Detect which cell encompasses the target text, then output its (X, Y) center coordinate. 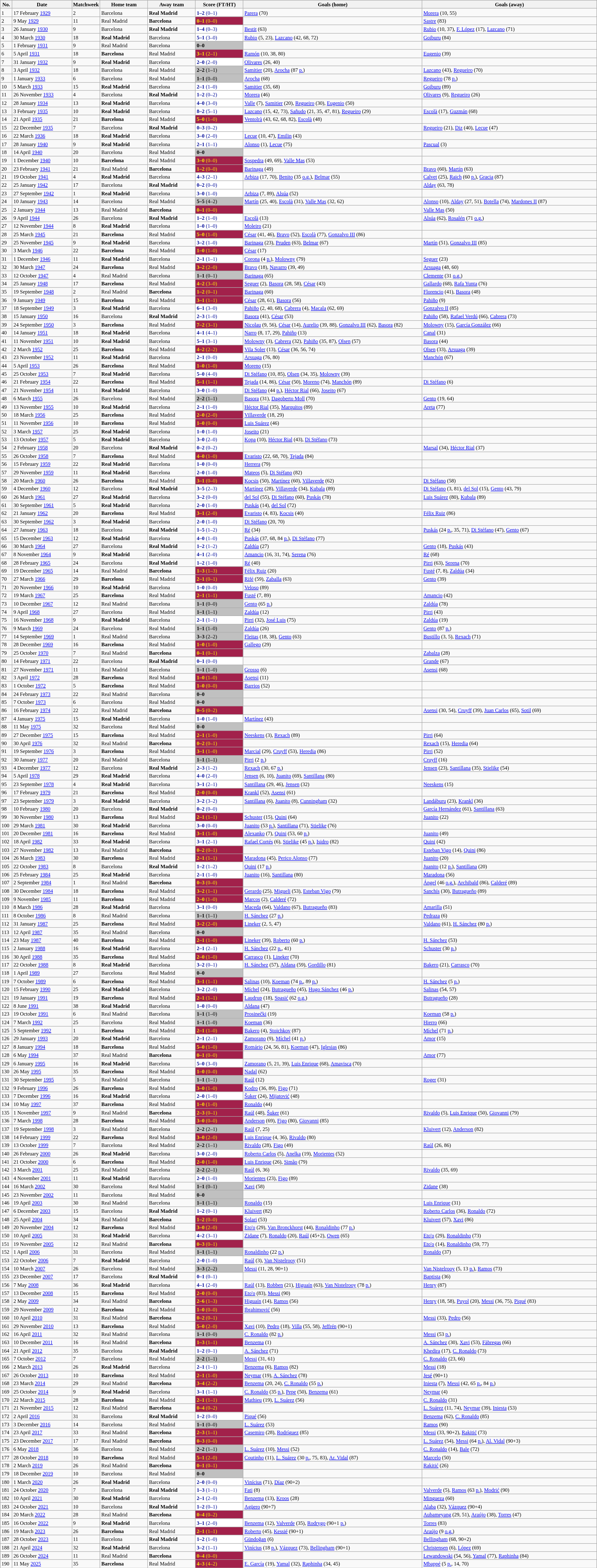
9 April 1944 (42, 218)
Messi (11, 28, 90+1) (333, 1268)
Míchel (71 p.) (509, 1030)
Calvet (25), Raich (60 p.), Gracia (87) (509, 177)
Héctor Rial (35), Marquitos (89) (333, 407)
Lewandowski (54, 56), Yamal (77), Raphinha (84) (509, 1556)
Salinas (54, 57) (509, 989)
174 (6, 1433)
3 December 2016 (42, 1424)
6 January 1995 (42, 1063)
Amor (15) (509, 1039)
11 November 1956 (42, 423)
79 (6, 653)
Raúl (12) (333, 1080)
1 December 1940 (42, 160)
Ré (40) (333, 562)
26 January 1930 (42, 29)
160 (6, 1318)
Xavi (10), Pedro (18), Villa (55, 58), Jeffrén (90+1) (333, 1326)
Ramos (90) (509, 1424)
26 May 1995 (42, 1071)
4–1 (4–1) (219, 333)
100 (6, 825)
17 February 1979 (42, 792)
187 (6, 1539)
136 (6, 1120)
Butragueño (28) (509, 997)
111 (6, 915)
10 December 1967 (42, 603)
19 April 2003 (42, 1203)
Joseito (21) (333, 431)
Roberto (45), Kessié (90+1) (333, 1531)
28 January 1934 (42, 103)
7 October 1989 (42, 981)
García Hernández (61), Santillana (63) (509, 809)
7 December 1996 (42, 1096)
22 October 2006 (42, 1260)
30 March 1947 (42, 267)
Esteban Vigo (14), Quini (86) (509, 850)
26 October 2013 (42, 1375)
Corona (4 p.), Molowny (79) (333, 259)
Puskás (14), del Sol (72) (333, 505)
162 (6, 1334)
Henry (18, 58), Puyol (20), Messi (36, 75), Piqué (83) (509, 1301)
137 (6, 1129)
30 April 1988 (42, 956)
115 (6, 948)
Evaristo (4, 83), Kocsis (40) (333, 513)
3–4 (2–2) (219, 1383)
108 (6, 891)
Di Stéfano (3, 81), del Sol (15), Gento (43, 79) (509, 488)
28 February 1965 (42, 562)
9 November 1985 (42, 899)
30 September 1995 (42, 1080)
5 April 1931 (42, 54)
149 (6, 1227)
Date (42, 4)
8 January 1994 (42, 1047)
C. Ronaldo (31) (509, 1400)
5–0 (3–0) (219, 1063)
60 (6, 497)
23 November 2002 (42, 1195)
Narro (8, 17, 29), Pahiño (13) (333, 333)
Martín (51), Gonzalvo III (85) (509, 242)
Rifé (59), Zaballa (63) (333, 579)
Gento (19, 64) (509, 398)
Rivaldo (35, 69) (509, 1170)
Benzema (12), Valverde (35), Rodrygo (90+1 p.) (333, 1523)
14 September 1969 (42, 636)
19 September 1948 (42, 292)
Coutinho (11), L. Suárez (30 p., 75, 83), Ar. Vidal (87) (333, 1457)
Samitier (20), Arocha (87 p.) (333, 70)
Zidane (38) (509, 1186)
Di Stéfano (44 p.), Héctor Rial (66), Joseito (67) (333, 390)
24 October 2021 (42, 1506)
Koeman (36) (333, 1022)
65 (6, 538)
H. Sánchez (22 p., 41) (333, 948)
Score (FT/HT) (219, 4)
Raúl (13), Robben (21), Higuaín (63), Van Nistelrooy (78 p.) (333, 1285)
Moreno (15) (333, 366)
22 October 1983 (42, 866)
L. Suárez (54), Messi (64 p.), Al. Vidal (90+3) (509, 1441)
C. Ronaldo (82 p.) (333, 1334)
A. Sánchez (71) (333, 1350)
Higuaín (14), Ramos (56) (333, 1301)
156 (6, 1285)
Gento (18), Puskás (43) (509, 546)
Raúl (6, 36) (333, 1170)
Asensi (30, 54), Cruyff (39), Juan Carlos (65), Sotil (69) (509, 710)
Lazcano (15, 42, 73), Sañudo (21, 35, 47, 81), Regueiro (29) (333, 111)
Olivares (9), Regueiro (26) (509, 94)
17 February 1929 (42, 13)
19 November 2005 (42, 1244)
16 April 2011 (42, 1334)
69 (6, 571)
Bakero (21), Carrasco (70) (509, 965)
Clemente (31 o.g.) (509, 275)
1 April 1989 (42, 973)
29 November 2009 (42, 1309)
Marsal (34), Héctor Rial (37) (509, 448)
Alonso (1), Lecue (75) (333, 144)
Di Stéfano (6) (509, 382)
Vinícius (71), Díaz (90+2) (333, 1482)
Gallego (29) (333, 645)
125 (6, 1030)
169 (6, 1391)
C. Ronaldo (14), Bale (72) (509, 1449)
80 (6, 661)
42 (6, 349)
Agüero (90+7) (333, 1506)
130 (6, 1071)
21 October 2000 (42, 1162)
Christensen (6), López (69) (509, 1547)
19 March 2023 (42, 1531)
44 (6, 366)
152 (6, 1252)
19 September 1998 (42, 1129)
22 December 1935 (42, 128)
3 April 1972 (42, 677)
0–4 (0–0) (219, 1556)
76 (6, 628)
5 April 1978 (42, 776)
142 (6, 1170)
Sastre (83) (509, 21)
Neymar (4) (509, 1391)
Zaldúa (26) (333, 628)
18 April 1982 (42, 841)
10 February 1980 (42, 809)
78 (6, 645)
Piqué (56) (333, 1416)
Pahiño (9) (509, 300)
Carrasco (1), Lineker (70) (333, 956)
170 (6, 1400)
Rafael Cortés (6), Stielike (45 p.), Isidro (82) (333, 841)
Luis Enrique (4, 36), Rivaldo (80) (333, 1137)
1 March 2020 (42, 1482)
29 November 2010 (42, 1326)
Kodro (36, 89), Figo (71) (333, 1088)
Romário (24, 56, 81), Koeman (47), Iglesias (86) (333, 1047)
22 March 2015 (42, 1400)
41 (6, 341)
Vinícius (18 p.), Vázquez (73), Bellingham (90+1) (333, 1547)
Landáburu (23), Krankl (36) (509, 801)
3 March 1946 (42, 251)
Gerardo (25), Migueli (53), Esteban Vigo (79) (333, 891)
26 March 1983 (42, 858)
4–2 (3–1) (219, 1235)
Pascual (3) (509, 144)
Fati (8) (333, 1490)
Morera (46) (333, 94)
Messi (18) (509, 1367)
Valverde (5), Ramos (63 p.), Modrić (90) (509, 1490)
Pirri (43) (509, 612)
Samitier (35, 68) (333, 86)
Bravo (60), Martín (63) (509, 168)
Di Stéfano (58) (509, 480)
4–3 (2–1) (219, 177)
10 April 2010 (42, 1318)
47 (6, 390)
Eto'o (83), Messi (90) (333, 1293)
Pirri (64) (509, 735)
30 September 1962 (42, 522)
Pirri (2 p.) (333, 759)
90 (6, 743)
Amarilla (51) (509, 907)
131 (6, 1080)
4 December 1977 (42, 768)
72 (6, 595)
Benzema (20, 24), C. Ronaldo (55 p.) (333, 1383)
Bravo (18), Navarro (39, 49) (333, 267)
86 (6, 710)
Valle (7), Samitier (20), Regueiro (30), Eugenio (50) (333, 103)
104 (6, 858)
Veloso (89) (333, 587)
Maradona (56) (509, 874)
1 October 1972 (42, 686)
150 (6, 1235)
157 (6, 1293)
Matchweek (86, 4)
2–3 (1–0) (219, 316)
Juanito (12 p.), Santillana (20) (509, 866)
75 (6, 620)
Salinas (10), Koeman (74 p., 89 p.) (333, 981)
9 January 1949 (42, 300)
27 November 1971 (42, 669)
5–1 (3–1) (219, 341)
45 (6, 374)
5 April 1953 (42, 366)
176 (6, 1449)
5–0 (2–0) (219, 1326)
Rexach (15), Heredia (64) (509, 743)
Messi (33, 90+2), Rakitić (73) (509, 1433)
5 March 1933 (42, 86)
Areta (77) (509, 407)
Evaristo (22, 68, 70), Tejada (84) (333, 456)
81 (6, 669)
16 March 2002 (42, 1186)
12 October 1947 (42, 275)
Kluivert (57), Xavi (86) (509, 1219)
165 (6, 1359)
Gento (87 p.) (509, 628)
Roberto Carlos (5), Anelka (19), Morientes (52) (333, 1154)
153 (6, 1260)
Martínez (28), Villaverde (34), Kubala (89) (333, 488)
23 September 1978 (42, 784)
2 January 1944 (42, 209)
Raúl (26, 86) (509, 1145)
Lecue (10, 47), Emilin (43) (333, 136)
Villaverde (18, 29) (333, 415)
Neeskens (3), Rexach (89) (333, 735)
1 November 1997 (42, 1112)
Zaldúa (27) (333, 546)
23 February 1941 (42, 168)
175 (6, 1441)
H. Sánchez (53) (509, 940)
154 (6, 1268)
Basora (41), César (53) (333, 316)
Henry (87) (509, 1285)
Zaldúa (12) (333, 612)
Ronaldo (15) (333, 1203)
25 November 1945 (42, 242)
del Sol (55), Di Stéfano (60), Puskás (78) (333, 497)
97 (6, 801)
58 (6, 480)
168 (6, 1383)
25 October 1953 (42, 374)
2–3 (1–1) (219, 1433)
64 (6, 530)
2–1 (2–0) (219, 1498)
177 (6, 1457)
8 November 1964 (42, 554)
Gallardo (68), Rafa Yunta (76) (509, 283)
Juanito (20) (509, 858)
Zaldúa (19) (509, 620)
25 January 1948 (42, 283)
30 March 1930 (42, 37)
Arsuaga (48, 60) (509, 267)
121 (6, 997)
2 March 2019 (42, 1465)
122 (6, 1006)
Jensen (23), Santillana (35), Stielike (54) (509, 768)
159 (6, 1309)
Messi (33), Pedro (56) (509, 1318)
5–0 (4–0) (219, 374)
Basora (44) (509, 341)
Bakero (4), Stoichkov (87) (333, 1030)
Basora (31), Dagoberto Moll (70) (333, 398)
13 October 1999 (42, 1145)
132 (6, 1088)
4–3 (4–2) (219, 1564)
Barinaga (23), Pruden (63), Belmar (67) (333, 242)
23 (6, 193)
Ré (68) (509, 554)
0–3 (0–2) (219, 128)
Rubio (5, 23), Lazcano (42, 68, 72) (333, 37)
185 (6, 1523)
Barinaga (60) (333, 292)
Juanito (22) (509, 817)
62 (6, 513)
161 (6, 1326)
14 April 1940 (42, 152)
Alexanko (7), Quini (53, 60 p.) (333, 833)
Home team (124, 4)
7 October 1973 (42, 702)
20 December 1981 (42, 833)
Schuster (15), Quini (64) (333, 817)
189 (6, 1556)
30 March 1964 (42, 546)
101 (6, 833)
Canal (31) (509, 333)
Pahiño (2, 40, 68), Cabrera (4), Macala (62, 69) (333, 308)
1 December 1946 (42, 259)
Moleiro (21) (333, 226)
Hierro (66) (509, 1022)
20 November 1966 (42, 587)
Messi (53 p.) (509, 1334)
21 April 2024 (42, 1547)
César (28, 61), Basora (56) (333, 300)
3 March 2001 (42, 1170)
173 (6, 1424)
16 November 1968 (42, 620)
11 May 2025 (42, 1564)
Benzema (1) (333, 1342)
Aldana (47) (333, 1006)
7 May 2008 (42, 1285)
A. Sánchez (30), Xavi (53), Fàbregas (66) (509, 1342)
Pirri (52) (509, 751)
3 April 1932 (42, 70)
8 October 1986 (42, 915)
73 (6, 603)
Quini (42) (509, 841)
167 (6, 1375)
Félix Ruiz (86) (509, 513)
4–0 (2–0) (219, 776)
Alday (63, 78) (509, 185)
H. Sánchez (5 p.) (509, 981)
114 (6, 940)
16 February 1974 (42, 710)
Juanito (49) (509, 833)
Pirri (63), Serena (70) (509, 562)
Roger (31) (509, 1080)
Pedraza (6) (509, 915)
L. Suárez (53) (333, 1424)
109 (6, 899)
148 (6, 1219)
29 November 1959 (42, 472)
3–5 (2–3) (219, 488)
22 March 1936 (42, 136)
15 January 1950 (42, 316)
110 (6, 907)
10 December 2011 (42, 1342)
3–2 (0–0) (219, 497)
13 December 2008 (42, 1293)
139 (6, 1145)
Rivaldo (28), Figo (49) (333, 1145)
Olivares (26, 40) (333, 62)
Iniesta (7), Messi (42, 65 p., 84 p.) (509, 1383)
Luis Enrique (31) (509, 1203)
Vila Soler (13), César (36, 56, 74) (333, 349)
Amancio (16, 31, 74), Serena (76) (333, 554)
77 (6, 636)
5–1 (3–0) (219, 37)
Goals (away) (509, 4)
Alaba (32), Vázquez (90+4) (509, 1506)
182 (6, 1498)
4–2 (2–2) (219, 349)
Molowny (15), García González (66) (509, 324)
Zaldúa (78) (509, 603)
126 (6, 1039)
12 November 1944 (42, 226)
Benzema (13), Kroos (28) (333, 1498)
124 (6, 1022)
85 (6, 702)
César (17) (333, 251)
18 December 2019 (42, 1474)
166 (6, 1367)
25 February 1984 (42, 874)
Marcial (29), Cruyff (53), Heredia (86) (333, 751)
3–2 (1–0) (219, 242)
21 November 2015 (42, 1408)
179 (6, 1474)
19 January 1991 (42, 997)
Ronaldo (44) (333, 1104)
55 (6, 456)
6 May 2018 (42, 1449)
172 (6, 1416)
Rivaldo (5), Luis Enrique (50), Giovanni (79) (509, 1112)
180 (6, 1482)
Mateos (5), Di Stéfano (82) (333, 472)
21 April 2012 (42, 1350)
3 February 1935 (42, 111)
2 May 2009 (42, 1301)
Jesé (90+1) (509, 1375)
Van Nistelrooy (5, 13 p.), Ramos (73) (509, 1268)
Seguer (2), Basora (28, 58), César (43) (333, 283)
6 May 1994 (42, 1055)
Ramón (10, 38, 80) (333, 54)
Šuker (24), Mijatović (48) (333, 1096)
70 (6, 579)
Di Stéfano (20, 70) (333, 522)
C. Ronaldo (35 p.), Pepe (50), Benzema (61) (333, 1391)
188 (6, 1547)
Arbiza (7, 89), Alsúa (52) (333, 193)
Morientes (23), Figo (89) (333, 1178)
181 (6, 1490)
26 February 2000 (42, 1154)
26 November 1933 (42, 94)
23 September 1979 (42, 801)
66 (6, 546)
Marcelo (50) (509, 1457)
16 October 2022 (42, 1523)
Florencio (41), Basora (48) (509, 292)
Zamorano (9), Míchel (41 p.) (333, 1039)
30 December 1984 (42, 891)
103 (6, 850)
H. Sánchez (27 p.) (333, 915)
Lineker (39), Roberto (60 p.) (333, 940)
74 (6, 612)
59 (6, 488)
12 April 1987 (42, 932)
22 October 1988 (42, 965)
Roberto Carlos (36), Ronaldo (72) (509, 1211)
129 (6, 1063)
51 (6, 423)
Kocsis (50), Martínez (60), Villaverde (62) (333, 480)
135 (6, 1112)
151 (6, 1244)
Olsen (33), Arsuaga (39) (509, 349)
Asensi (11) (333, 677)
César (41, 46), Bravo (52), Escolà (77), Gonzalvo III (86) (333, 234)
147 (6, 1211)
Zidane (7), Ronaldo (20), Raúl (45+2), Owen (65) (333, 1235)
7 March 1992 (42, 1022)
123 (6, 1014)
26 March 1961 (42, 497)
21 November 1954 (42, 390)
2 February 1958 (42, 448)
92 (6, 759)
Quini (17 p.) (333, 866)
14 February 1971 (42, 661)
Lazcano (43), Regueiro (70) (509, 70)
7 October 2012 (42, 1359)
Molowny (3), Cabrera (32), Pahiño (35, 87), Olsen (57) (333, 341)
Herrera (79) (333, 464)
19 March 1967 (42, 595)
20 March 1960 (42, 480)
Kopa (10), Héctor Rial (43), Di Stéfano (73) (333, 439)
3 March 1957 (42, 431)
23 November 1952 (42, 357)
Escolà (13) (333, 218)
43 (6, 357)
Maradona (45), Perico Alonso (77) (333, 858)
Gento (39) (509, 579)
Koeman (58 p.) (509, 1014)
6 December 2003 (42, 1211)
Raúl (7, 25) (333, 1129)
Araújo (9 o.g.) (509, 1531)
2 January 1988 (42, 948)
Luis Enrique (26), Simão (79) (333, 1162)
Sospedra (49, 69), Valle Mas (53) (333, 160)
19 September 1976 (42, 751)
Krankl (52), Asensi (61) (333, 792)
19 October 1991 (42, 1014)
127 (6, 1047)
2 March 1952 (42, 349)
Gonzalvo II (85) (509, 308)
4–0 (3–0) (219, 103)
0–5 (0–2) (219, 710)
26 October 1958 (42, 456)
Ibrahimović (56) (333, 1309)
3–2 (3–2) (219, 801)
Puskás (24 p., 35, 71), Di Stéfano (47), Gento (67) (509, 530)
144 (6, 1186)
Ré (34) (333, 530)
9 March 1969 (42, 628)
27 March 1966 (42, 579)
89 (6, 735)
30 January 1977 (42, 759)
99 (6, 817)
Arbiza (17, 70), Benito (35 o.g.), Belmar (55) (333, 177)
50 (6, 415)
9 February 1996 (42, 1088)
119 (6, 981)
Zamorano (5, 21, 39), Luis Enrique (68), Amavisca (70) (333, 1063)
93 (6, 768)
Gündoğan (6) (333, 1539)
24 February 1973 (42, 694)
27 September 1942 (42, 193)
15 February 1959 (42, 464)
Goals (home) (333, 4)
Cruyff (16) (509, 759)
Nadal (62) (333, 1071)
25 October 1970 (42, 653)
Fusté (7, 89) (333, 595)
48 (6, 398)
0–2 (0–2) (219, 448)
Mbappé (5 p., 14, 70) (509, 1564)
Sanchís (30), Butragueño (89) (509, 891)
Santillana (29, 46), Jensen (32) (333, 784)
133 (6, 1096)
8–2 (5–1) (219, 111)
1 February 1931 (42, 45)
Kluivert (82) (333, 1211)
1 January 1933 (42, 78)
Luis Suárez (46) (333, 423)
Martínez (43) (333, 718)
91 (6, 751)
28 October 2023 (42, 1539)
Ventolrà (43, 62, 68, 82), Escolà (48) (333, 119)
128 (6, 1055)
25 April 2004 (42, 1219)
52 (6, 431)
Solari (53) (333, 1219)
E. García (19), Yamal (32), Raphinha (34, 45) (333, 1564)
Eugenio (39) (509, 54)
Tejada (14, 86), César (50), Moreno (74), Manchón (89) (333, 382)
10 April 2021 (42, 1498)
Juanito (53 p.), Santillana (71), Stielike (76) (333, 825)
113 (6, 932)
Amor (77) (509, 1055)
146 (6, 1203)
28 October 2018 (42, 1457)
Eto'o (29), Van Bronckhorst (44), Ronaldinho (77 p.) (333, 1227)
186 (6, 1531)
178 (6, 1465)
20 March 2022 (42, 1514)
Rexach (30, 67 p.) (333, 768)
Santillana (6), Juanito (8), Cunningham (32) (333, 801)
102 (6, 841)
171 (6, 1408)
Schuster (30 p.) (509, 948)
143 (6, 1178)
2 April 2016 (42, 1416)
15 February 1990 (42, 989)
Rakitić (26) (509, 1465)
24 October 2020 (42, 1490)
Zabalza (28) (509, 653)
8 March 1986 (42, 907)
Arocha (68) (333, 78)
10 April 2005 (42, 1235)
57 (6, 472)
84 (6, 694)
163 (6, 1342)
Félix Ruiz (20) (333, 571)
Eto'o (29), Ronaldinho (73) (509, 1235)
21 January 1962 (42, 513)
30 November 1980 (42, 817)
Marcos (2), Calderé (72) (333, 899)
C. Ronaldo (23, 66) (509, 1359)
141 (6, 1162)
2 September 1984 (42, 882)
Fleitas (18, 38), Gento (63) (333, 636)
183 (6, 1506)
Jensen (6, 10), Juanito (69), Santillana (80) (333, 776)
Aubameyang (29, 51), Araújo (38), Torres (47) (509, 1514)
61 (6, 505)
94 (6, 776)
23 May 1987 (42, 940)
14 February 1999 (42, 1137)
Valdano (61), H. Sánchez (80 p.) (509, 924)
105 (6, 866)
158 (6, 1301)
Bestit (63) (333, 29)
27 November 1982 (42, 850)
Pahiño (58), Rafael Verdú (66), Cabrera (73) (509, 316)
164 (6, 1350)
Pirri (32), José Luis (75) (333, 620)
1 April 2006 (42, 1252)
46 (6, 382)
Xavi (58) (333, 1186)
184 (6, 1514)
107 (6, 882)
112 (6, 924)
26 October 2024 (42, 1556)
Morera (10, 55) (509, 13)
Ronaldo (37) (509, 1252)
118 (6, 973)
Juanito (16), Santillana (80) (333, 874)
Barinaga (49) (333, 168)
Laudrup (18), Spasić (62 o.g.) (333, 997)
96 (6, 792)
Prosinečki (19) (333, 1014)
54 (6, 448)
15 December 1963 (42, 538)
Grande (67) (509, 661)
5–1 (1–1) (219, 382)
2–1 (0–0) (219, 357)
Ángel (46 o.g.), Archibald (86), Calderé (89) (509, 882)
Lineker (2, 5, 47) (333, 924)
145 (6, 1195)
Khedira (17), C. Ronaldo (73) (509, 1350)
106 (6, 874)
56 (6, 464)
5–5 (4–2) (219, 201)
7 March 1998 (42, 1120)
Messi (31, 61) (333, 1359)
Torres (83) (509, 1523)
31 January 1932 (42, 62)
1–2 (0–2) (219, 94)
Gento (65 p.) (333, 603)
29 January 1993 (42, 1039)
3–2 (0–1) (219, 965)
2–3 (1–2) (219, 768)
Martín (25, 40), Escolà (31), Valle Mas (32, 62) (333, 201)
Seguer (23) (509, 259)
19 December 1965 (42, 571)
5 September 1992 (42, 1030)
Alonso (10), Alday (27, 51), Botella (74), Mardones II (87) (509, 201)
53 (6, 439)
L. Suárez (11, 74), Neymar (39), Iniesta (53) (509, 1408)
23 December 2007 (42, 1276)
20 November 2004 (42, 1227)
Barinaga (65) (333, 275)
10 January 1943 (42, 201)
Barrios (52) (333, 686)
11 May 1975 (42, 727)
4 December 1960 (42, 488)
Kluivert (12), Anderson (82) (509, 1129)
Regueiro (78 p.) (509, 78)
18 September 1949 (42, 308)
10 March 2007 (42, 1268)
Eto'o (14), Ronaldinho (59, 77) (509, 1244)
Arsuaga (76, 80) (333, 357)
1–4 (0–3) (219, 29)
25 January 1942 (42, 185)
Nicolau (9, 56), César (14), Aurelio (39, 88), Gonzalvo III (62), Basora (82) (333, 324)
Luis Suárez (80), Kubala (89) (509, 497)
Regueiro (21), Diz (40), Lecue (47) (509, 128)
Míchel (24), Butragueño (45), Hugo Sánchez (46 p.) (333, 989)
49 (6, 407)
8 June 1991 (42, 1006)
140 (6, 1154)
98 (6, 809)
10 May 1997 (42, 1104)
30 April 1976 (42, 743)
5–1 (2–0) (219, 1457)
Alsúa (62), Rosalén (71 o.g.) (509, 218)
23 December 2017 (42, 1441)
Mathieu (19), L. Suárez (56) (333, 1400)
Benzema (6), Ramos (82) (333, 1367)
29 March 1981 (42, 825)
24 September 1950 (42, 324)
67 (6, 554)
Manchón (67) (509, 357)
117 (6, 965)
Amancio (42) (509, 595)
Goiburu (89) (509, 86)
138 (6, 1137)
Ronaldinho (22 p.) (333, 1252)
0–3 (0–1) (219, 1244)
190 (6, 1564)
Rubio (10, 37), F. López (17), Lazcano (71) (509, 29)
21 April 1935 (42, 119)
Casemiro (28), Rodríguez (85) (333, 1433)
2 March 2013 (42, 1367)
11 November 1951 (42, 341)
2–1 (0–1) (219, 579)
Baptista (36) (509, 1276)
Di Stéfano (10, 85), Olsen (34, 35), Molowny (39) (333, 374)
23 April 2017 (42, 1433)
116 (6, 956)
H. Sánchez (57), Aldana (59), Gordillo (81) (333, 965)
95 (6, 784)
Escolà (17), Guzmán (68) (509, 111)
7–2 (3–1) (219, 324)
9 May 1929 (42, 21)
68 (6, 562)
28 January 1940 (42, 144)
83 (6, 686)
4 November 2001 (42, 1178)
Valle Mas (50) (509, 209)
120 (6, 989)
25 March 1945 (42, 234)
Raúl (48), Šuker (61) (333, 1112)
4 January 1975 (42, 718)
21 February 1954 (42, 382)
13 November 1955 (42, 407)
28 December 1969 (42, 645)
L. Suárez (10), Messi (52) (333, 1449)
31 January 1987 (42, 924)
Neeskens (15) (509, 784)
23 March 2014 (42, 1383)
2–6 (1–3) (219, 1301)
6 March 1955 (42, 398)
Puskás (37, 68, 84 p.), Di Stéfano (77) (333, 538)
4–2 (3–0) (219, 283)
25 October 2014 (42, 1391)
27 January 1963 (42, 530)
Parera (70) (333, 13)
Bellingham (68, 90+2) (509, 1539)
1–3 (1–3) (219, 571)
14 January 1951 (42, 333)
Neymar (19), A. Sánchez (78) (333, 1375)
87 (6, 718)
134 (6, 1104)
Mingueza (60) (509, 1498)
Away team (172, 4)
27 December 1975 (42, 735)
Anderson (69), Figo (80), Giovanni (85) (333, 1120)
19 October 1941 (42, 177)
Grosso (6) (333, 669)
155 (6, 1276)
6–1 (3–0) (219, 308)
Raúl (3), Van Nistelrooy (51) (333, 1260)
Asensi (68) (509, 669)
88 (6, 727)
Fusté (7, 8), Zaldúa (34) (509, 571)
18 March 1956 (42, 415)
2–3 (0–1) (219, 1112)
No. (6, 4)
Maceda (64), Valdano (67), Butragueño (83) (333, 907)
71 (6, 587)
13 October 1957 (42, 439)
1–5 (1–2) (219, 530)
63 (6, 522)
Benzema (62), C. Ronaldo (85) (509, 1416)
39 (6, 324)
Bustillo (3, 5), Rexach (71) (509, 636)
30 September 1961 (42, 505)
Goiburu (84) (509, 37)
82 (6, 677)
9 April 1968 (42, 612)
